From the cell containing the given text, extract its center point as [X, Y] coordinate. 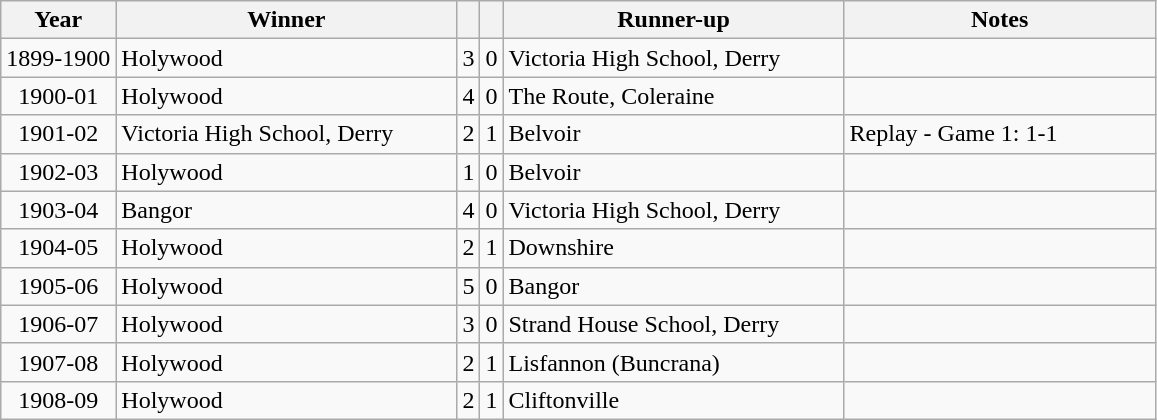
Replay - Game 1: 1-1 [1000, 134]
Strand House School, Derry [674, 324]
1899-1900 [58, 58]
Cliftonville [674, 400]
Notes [1000, 20]
Runner-up [674, 20]
1901-02 [58, 134]
Downshire [674, 248]
The Route, Coleraine [674, 96]
1906-07 [58, 324]
Winner [286, 20]
Lisfannon (Buncrana) [674, 362]
5 [468, 286]
1902-03 [58, 172]
1905-06 [58, 286]
1900-01 [58, 96]
1908-09 [58, 400]
1903-04 [58, 210]
Year [58, 20]
1904-05 [58, 248]
1907-08 [58, 362]
